Find where the given text appears and provide that cell's center as [X, Y] coordinate. 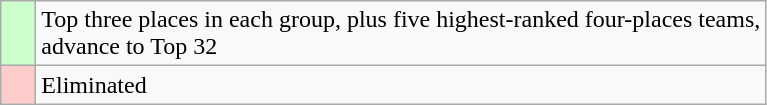
Eliminated [401, 85]
Top three places in each group, plus five highest-ranked four-places teams,advance to Top 32 [401, 34]
